Search for the cell housing the specified text and yield its (x, y) center coordinate. 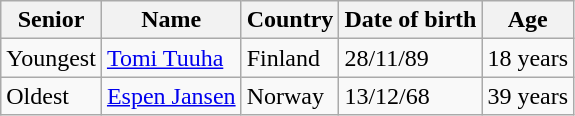
28/11/89 (410, 58)
Oldest (52, 96)
Norway (290, 96)
Name (171, 20)
Senior (52, 20)
13/12/68 (410, 96)
Country (290, 20)
Finland (290, 58)
Tomi Tuuha (171, 58)
Espen Jansen (171, 96)
Age (528, 20)
Youngest (52, 58)
18 years (528, 58)
Date of birth (410, 20)
39 years (528, 96)
